Search for the cell housing the specified text and yield its (x, y) center coordinate. 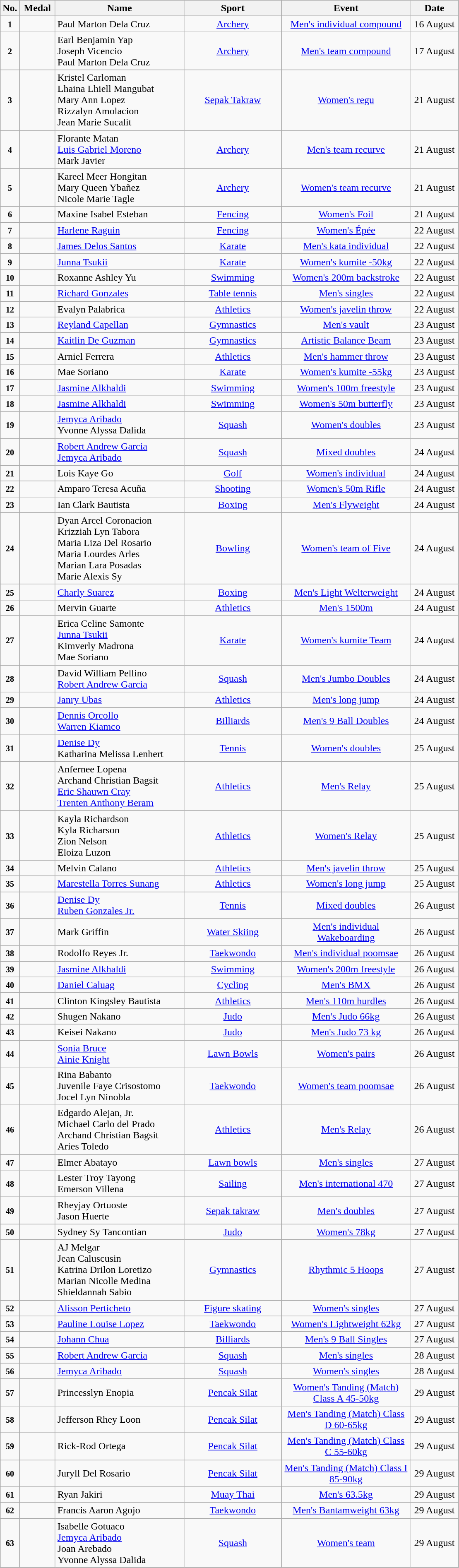
Women's Foil (346, 214)
Muay Thai (233, 1495)
3 (10, 100)
26 (10, 608)
Figure skating (233, 1308)
Denise DyRuben Gonzales Jr. (119, 905)
Men's 110m hurdles (346, 1000)
Men's individual poomsae (346, 953)
Mark Griffin (119, 932)
Edgardo Alejan, Jr.Michael Carlo del PradoArchand Christian BagsitAries Toledo (119, 1130)
Rina BabantoJuvenile Faye CrisostomoJocel Lyn Ninobla (119, 1086)
32 (10, 786)
Dennis OrcolloWarren Kiamco (119, 721)
Sonia BruceAinie Knight (119, 1053)
Men's 9 Ball Doubles (346, 721)
10 (10, 277)
Maxine Isabel Esteban (119, 214)
17 (10, 388)
Women's pairs (346, 1053)
Daniel Caluag (119, 985)
11 (10, 293)
Men's team compound (346, 51)
Sydney Sy Tancontian (119, 1232)
Women's team recurve (346, 188)
37 (10, 932)
No. (10, 8)
Men's Tanding (Match) Class C 55-60kg (346, 1446)
49 (10, 1210)
13 (10, 325)
Men's Tanding (Match) Class I 85-90kg (346, 1473)
Richard Gonzales (119, 293)
Men's javelin throw (346, 868)
1 (10, 24)
56 (10, 1371)
Men's 9 Ball Singles (346, 1340)
Men's 1500m (346, 608)
29 (10, 700)
Men's Tanding (Match) Class D 60-65kg (346, 1419)
Women's 200m freestyle (346, 969)
Table tennis (233, 293)
Charly Suarez (119, 592)
Men's team recurve (346, 149)
Men's BMX (346, 985)
23 (10, 505)
Juryll Del Rosario (119, 1473)
Men's Judo 73 kg (346, 1032)
Women's 50m butterfly (346, 404)
Men's 63.5kg (346, 1495)
Jemyca Aribado (119, 1371)
Erica Celine SamonteJunna TsukiiKimverly MadronaMae Soriano (119, 640)
Event (346, 8)
Kristel CarlomanLhaina Lhiell MangubatMary Ann LopezRizzalyn AmolacionJean Marie Sucalit (119, 100)
Janry Ubas (119, 700)
61 (10, 1495)
Denise DyKatharina Melissa Lenhert (119, 748)
Men's Light Welterweight (346, 592)
7 (10, 230)
Lawn bowls (233, 1162)
Ian Clark Bautista (119, 505)
Elmer Abatayo (119, 1162)
Alisson Perticheto (119, 1308)
5 (10, 188)
50 (10, 1232)
Amparo Teresa Acuña (119, 489)
Men's long jump (346, 700)
17 August (434, 51)
58 (10, 1419)
15 (10, 356)
Lester Troy TayongEmerson Villena (119, 1184)
36 (10, 905)
Women's 100m freestyle (346, 388)
Women's javelin throw (346, 309)
59 (10, 1446)
Medal (37, 8)
Sepak takraw (233, 1210)
22 (10, 489)
34 (10, 868)
51 (10, 1270)
David William PellinoRobert Andrew Garcia (119, 678)
Kaitlin De Guzman (119, 341)
Sepak Takraw (233, 100)
Isabelle GotuacoJemyca AribadoJoan ArebadoYvonne Alyssa Dalida (119, 1543)
Men's Flyweight (346, 505)
Mervin Guarte (119, 608)
20 (10, 452)
Men's individual compound (346, 24)
16 August (434, 24)
55 (10, 1355)
54 (10, 1340)
Men's Jumbo Doubles (346, 678)
Shugen Nakano (119, 1016)
Women's 50m Rifle (346, 489)
Rheyjay OrtuosteJason Huerte (119, 1210)
Name (119, 8)
Clinton Kingsley Bautista (119, 1000)
47 (10, 1162)
Women's 78kg (346, 1232)
Rick-Rod Ortega (119, 1446)
Robert Andrew Garcia (119, 1355)
57 (10, 1392)
6 (10, 214)
Jemyca AribadoYvonne Alyssa Dalida (119, 425)
48 (10, 1184)
Women's Relay (346, 835)
Melvin Calano (119, 868)
Lawn Bowls (233, 1053)
Women's Lightweight 62kg (346, 1324)
Men's Judo 66kg (346, 1016)
Arniel Ferrera (119, 356)
Rodolfo Reyes Jr. (119, 953)
12 (10, 309)
Women's 200m backstroke (346, 277)
Reyland Capellan (119, 325)
Women's Épée (346, 230)
Women's team of Five (346, 548)
Women's kumite -55kg (346, 372)
35 (10, 884)
62 (10, 1510)
Ryan Jakiri (119, 1495)
24 (10, 548)
Keisei Nakano (119, 1032)
Marestella Torres Sunang (119, 884)
Junna Tsukii (119, 262)
Men's international 470 (346, 1184)
45 (10, 1086)
30 (10, 721)
31 (10, 748)
18 (10, 404)
Sport (233, 8)
Men's doubles (346, 1210)
42 (10, 1016)
Artistic Balance Beam (346, 341)
Men's individual Wakeboarding (346, 932)
Women's kumite -50kg (346, 262)
Lois Kaye Go (119, 473)
Women's individual (346, 473)
Anfernee LopenaArchand Christian BagsitEric Shauwn CrayTrenten Anthony Beram (119, 786)
43 (10, 1032)
Women's Tanding (Match) Class A 45-50kg (346, 1392)
Mae Soriano (119, 372)
33 (10, 835)
Sailing (233, 1184)
52 (10, 1308)
Paul Marton Dela Cruz (119, 24)
25 (10, 592)
Men's Bantamweight 63kg (346, 1510)
Men's hammer throw (346, 356)
38 (10, 953)
Golf (233, 473)
Harlene Raguin (119, 230)
41 (10, 1000)
James Delos Santos (119, 246)
46 (10, 1130)
53 (10, 1324)
Roxanne Ashley Yu (119, 277)
Evalyn Palabrica (119, 309)
Pauline Louise Lopez (119, 1324)
Water Skiing (233, 932)
Women's team poomsae (346, 1086)
2 (10, 51)
21 (10, 473)
63 (10, 1543)
9 (10, 262)
Jefferson Rhey Loon (119, 1419)
Dyan Arcel CoronacionKrizziah Lyn TaboraMaria Liza Del RosarioMaria Lourdes ArlesMarian Lara PosadasMarie Alexis Sy (119, 548)
Kayla RichardsonKyla RicharsonZion NelsonEloiza Luzon (119, 835)
Rhythmic 5 Hoops (346, 1270)
40 (10, 985)
28 (10, 678)
Women's long jump (346, 884)
Men's kata individual (346, 246)
19 (10, 425)
Kareel Meer HongitanMary Queen YbañezNicole Marie Tagle (119, 188)
27 (10, 640)
8 (10, 246)
60 (10, 1473)
Florante MatanLuis Gabriel MorenoMark Javier (119, 149)
Princesslyn Enopia (119, 1392)
Men's vault (346, 325)
Women's kumite Team (346, 640)
Shooting (233, 489)
Women's regu (346, 100)
39 (10, 969)
44 (10, 1053)
Date (434, 8)
Cycling (233, 985)
Bowling (233, 548)
14 (10, 341)
Women's team (346, 1543)
Robert Andrew GarciaJemyca Aribado (119, 452)
Francis Aaron Agojo (119, 1510)
Earl Benjamin YapJoseph VicencioPaul Marton Dela Cruz (119, 51)
Johann Chua (119, 1340)
4 (10, 149)
AJ MelgarJean CaluscusinKatrina Drilon LoretizoMarian Nicolle MedinaShieldannah Sabio (119, 1270)
16 (10, 372)
